Return [X, Y] of the center of cell containing provided text 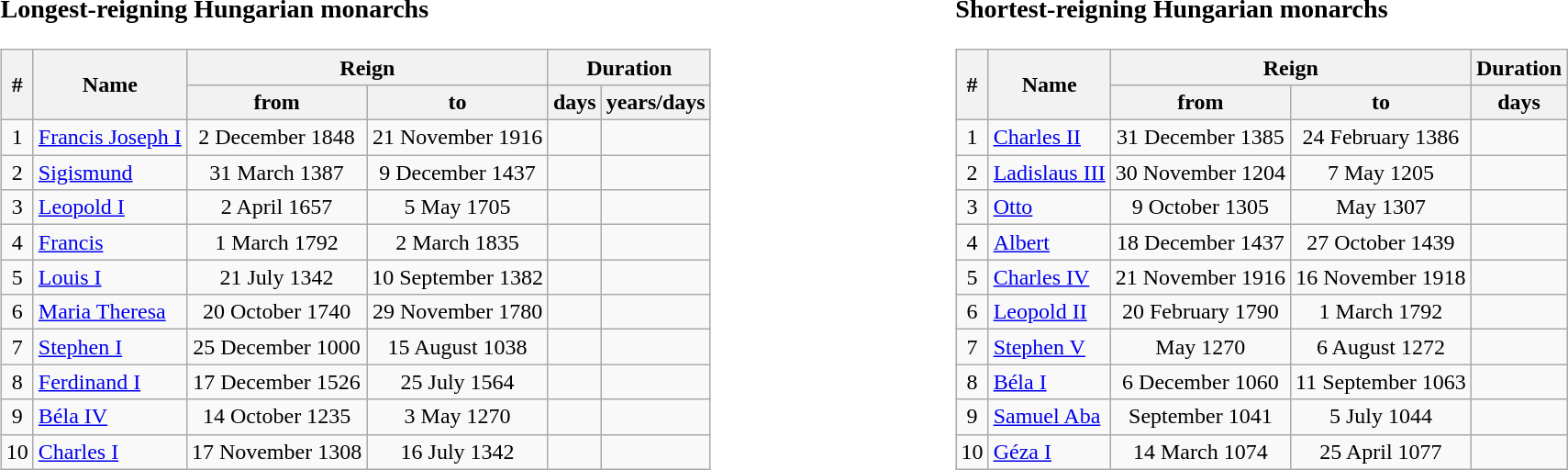
6 August 1272 [1382, 347]
14 March 1074 [1200, 452]
16 July 1342 [458, 452]
2 March 1835 [458, 242]
Maria Theresa [110, 312]
Albert [1050, 242]
10 September 1382 [458, 277]
16 November 1918 [1382, 277]
Sigismund [110, 173]
31 March 1387 [276, 173]
24 February 1386 [1382, 138]
7 May 1205 [1382, 173]
11 September 1063 [1382, 382]
Charles II [1050, 138]
5 May 1705 [458, 207]
31 December 1385 [1200, 138]
Charles I [110, 452]
2 December 1848 [276, 138]
Leopold II [1050, 312]
27 October 1439 [1382, 242]
9 December 1437 [458, 173]
Louis I [110, 277]
2 April 1657 [276, 207]
Otto [1050, 207]
3 May 1270 [458, 417]
Francis [110, 242]
6 December 1060 [1200, 382]
Charles IV [1050, 277]
21 July 1342 [276, 277]
5 July 1044 [1382, 417]
17 November 1308 [276, 452]
Béla IV [110, 417]
25 April 1077 [1382, 452]
Leopold I [110, 207]
25 December 1000 [276, 347]
25 July 1564 [458, 382]
Ferdinand I [110, 382]
Francis Joseph I [110, 138]
September 1041 [1200, 417]
Stephen V [1050, 347]
May 1270 [1200, 347]
May 1307 [1382, 207]
17 December 1526 [276, 382]
30 November 1204 [1200, 173]
14 October 1235 [276, 417]
Samuel Aba [1050, 417]
years/days [655, 102]
Béla I [1050, 382]
Stephen I [110, 347]
Ladislaus III [1050, 173]
29 November 1780 [458, 312]
Géza I [1050, 452]
20 October 1740 [276, 312]
20 February 1790 [1200, 312]
9 October 1305 [1200, 207]
15 August 1038 [458, 347]
18 December 1437 [1200, 242]
